Detect which cell encompasses the target text, then output its [x, y] center coordinate. 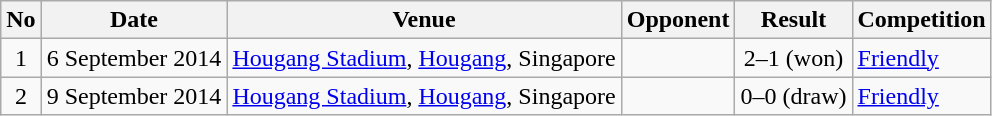
Date [134, 20]
Result [794, 20]
0–0 (draw) [794, 96]
Opponent [678, 20]
6 September 2014 [134, 58]
1 [21, 58]
No [21, 20]
Venue [424, 20]
9 September 2014 [134, 96]
2–1 (won) [794, 58]
Competition [922, 20]
2 [21, 96]
